Scan for the cell matching the given text and deliver its [X, Y] coordinate at center. 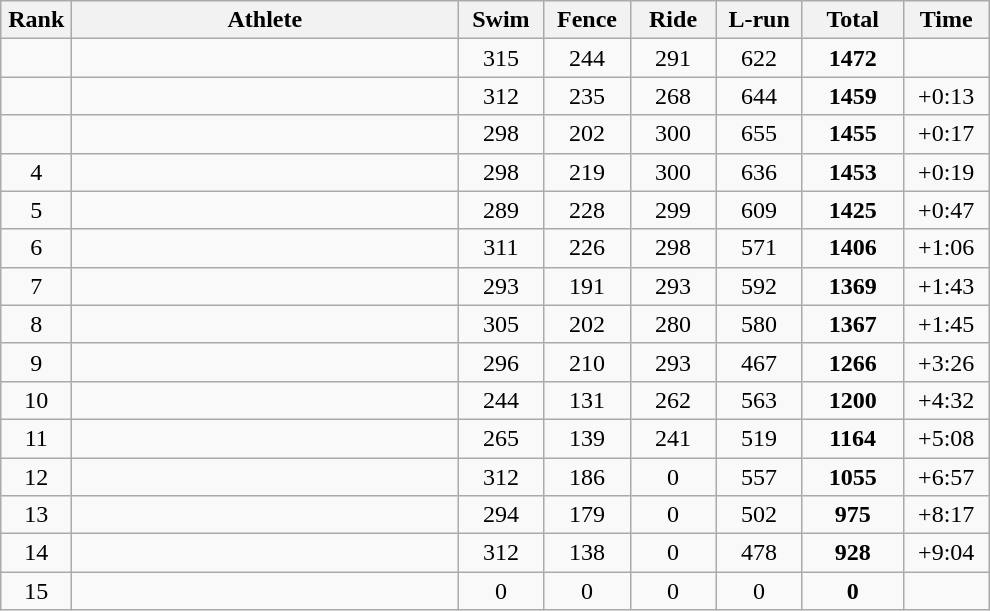
12 [36, 477]
4 [36, 172]
467 [759, 362]
+8:17 [946, 515]
1455 [852, 134]
592 [759, 286]
11 [36, 438]
563 [759, 400]
291 [673, 58]
1367 [852, 324]
1164 [852, 438]
228 [587, 210]
+0:17 [946, 134]
5 [36, 210]
219 [587, 172]
15 [36, 591]
+4:32 [946, 400]
Time [946, 20]
186 [587, 477]
+6:57 [946, 477]
235 [587, 96]
+9:04 [946, 553]
644 [759, 96]
1369 [852, 286]
Swim [501, 20]
622 [759, 58]
928 [852, 553]
+5:08 [946, 438]
975 [852, 515]
+3:26 [946, 362]
9 [36, 362]
315 [501, 58]
Fence [587, 20]
636 [759, 172]
8 [36, 324]
13 [36, 515]
1266 [852, 362]
299 [673, 210]
10 [36, 400]
+0:13 [946, 96]
7 [36, 286]
+0:47 [946, 210]
131 [587, 400]
502 [759, 515]
305 [501, 324]
179 [587, 515]
210 [587, 362]
+1:43 [946, 286]
Ride [673, 20]
Total [852, 20]
1200 [852, 400]
6 [36, 248]
519 [759, 438]
571 [759, 248]
1055 [852, 477]
268 [673, 96]
1459 [852, 96]
655 [759, 134]
296 [501, 362]
1425 [852, 210]
265 [501, 438]
+0:19 [946, 172]
191 [587, 286]
241 [673, 438]
289 [501, 210]
478 [759, 553]
262 [673, 400]
L-run [759, 20]
609 [759, 210]
139 [587, 438]
311 [501, 248]
Athlete [265, 20]
Rank [36, 20]
280 [673, 324]
138 [587, 553]
1472 [852, 58]
1453 [852, 172]
+1:06 [946, 248]
557 [759, 477]
580 [759, 324]
226 [587, 248]
294 [501, 515]
1406 [852, 248]
14 [36, 553]
+1:45 [946, 324]
